Capture the cell that displays the provided text and extract its [x, y] central coordinate. 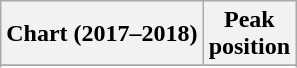
Chart (2017–2018) [102, 34]
Peakposition [249, 34]
